Find where the given text appears and provide that cell's center as (x, y) coordinate. 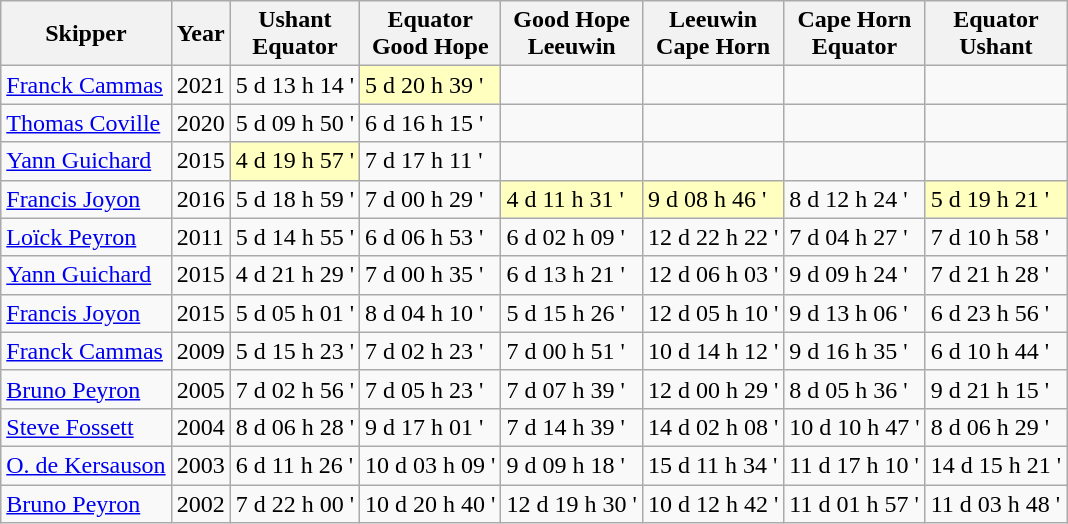
8 d 06 h 28 ' (294, 427)
4 d 21 h 29 ' (294, 275)
11 d 01 h 57 ' (854, 503)
8 d 06 h 29 ' (996, 427)
7 d 22 h 00 ' (294, 503)
Thomas Coville (86, 123)
7 d 21 h 28 ' (996, 275)
5 d 19 h 21 ' (996, 199)
10 d 03 h 09 ' (430, 465)
7 d 00 h 29 ' (430, 199)
Cape HornEquator (854, 34)
EquatorGood Hope (430, 34)
15 d 11 h 34 ' (712, 465)
5 d 09 h 50 ' (294, 123)
7 d 02 h 56 ' (294, 389)
5 d 20 h 39 ' (430, 85)
2016 (200, 199)
5 d 18 h 59 ' (294, 199)
8 d 12 h 24 ' (854, 199)
5 d 13 h 14 ' (294, 85)
9 d 21 h 15 ' (996, 389)
2005 (200, 389)
2009 (200, 351)
6 d 02 h 09 ' (572, 237)
Steve Fossett (86, 427)
8 d 05 h 36 ' (854, 389)
2020 (200, 123)
12 d 19 h 30 ' (572, 503)
7 d 17 h 11 ' (430, 161)
LeeuwinCape Horn (712, 34)
2002 (200, 503)
9 d 09 h 18 ' (572, 465)
6 d 10 h 44 ' (996, 351)
4 d 11 h 31 ' (572, 199)
10 d 14 h 12 ' (712, 351)
9 d 13 h 06 ' (854, 313)
10 d 12 h 42 ' (712, 503)
5 d 05 h 01 ' (294, 313)
6 d 13 h 21 ' (572, 275)
11 d 17 h 10 ' (854, 465)
O. de Kersauson (86, 465)
9 d 09 h 24 ' (854, 275)
7 d 10 h 58 ' (996, 237)
Good HopeLeeuwin (572, 34)
Year (200, 34)
7 d 14 h 39 ' (572, 427)
2011 (200, 237)
Loïck Peyron (86, 237)
12 d 05 h 10 ' (712, 313)
2021 (200, 85)
5 d 15 h 26 ' (572, 313)
9 d 16 h 35 ' (854, 351)
4 d 19 h 57 ' (294, 161)
12 d 00 h 29 ' (712, 389)
7 d 00 h 35 ' (430, 275)
7 d 00 h 51 ' (572, 351)
9 d 17 h 01 ' (430, 427)
UshantEquator (294, 34)
7 d 04 h 27 ' (854, 237)
10 d 20 h 40 ' (430, 503)
7 d 05 h 23 ' (430, 389)
Skipper (86, 34)
8 d 04 h 10 ' (430, 313)
11 d 03 h 48 ' (996, 503)
5 d 15 h 23 ' (294, 351)
2003 (200, 465)
7 d 02 h 23 ' (430, 351)
6 d 16 h 15 ' (430, 123)
7 d 07 h 39 ' (572, 389)
14 d 15 h 21 ' (996, 465)
9 d 08 h 46 ' (712, 199)
10 d 10 h 47 ' (854, 427)
EquatorUshant (996, 34)
5 d 14 h 55 ' (294, 237)
6 d 11 h 26 ' (294, 465)
12 d 22 h 22 ' (712, 237)
6 d 06 h 53 ' (430, 237)
12 d 06 h 03 ' (712, 275)
6 d 23 h 56 ' (996, 313)
2004 (200, 427)
14 d 02 h 08 ' (712, 427)
